Pinpoint the cell where the given text exists, returning its [x, y] midpoint coordinate. 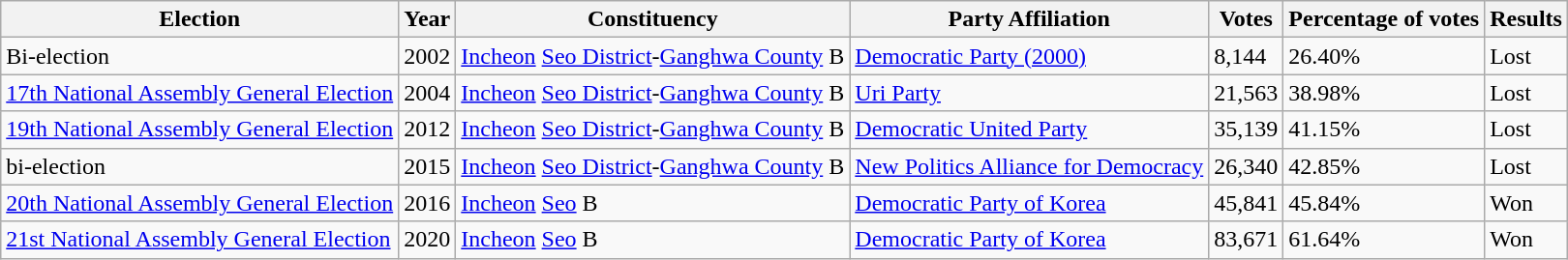
2015 [428, 166]
2020 [428, 240]
26.40% [1384, 56]
61.64% [1384, 240]
21st National Assembly General Election [199, 240]
2004 [428, 93]
Election [199, 19]
42.85% [1384, 166]
Uri Party [1030, 93]
17th National Assembly General Election [199, 93]
2002 [428, 56]
Year [428, 19]
83,671 [1247, 240]
Results [1526, 19]
New Politics Alliance for Democracy [1030, 166]
45.84% [1384, 203]
bi-election [199, 166]
26,340 [1247, 166]
35,139 [1247, 130]
Bi-election [199, 56]
2012 [428, 130]
Constituency [652, 19]
2016 [428, 203]
20th National Assembly General Election [199, 203]
Votes [1247, 19]
45,841 [1247, 203]
19th National Assembly General Election [199, 130]
21,563 [1247, 93]
Party Affiliation [1030, 19]
Percentage of votes [1384, 19]
41.15% [1384, 130]
8,144 [1247, 56]
Democratic United Party [1030, 130]
Democratic Party (2000) [1030, 56]
38.98% [1384, 93]
